Provide the [x, y] coordinate of the cell's center where the given text is located.  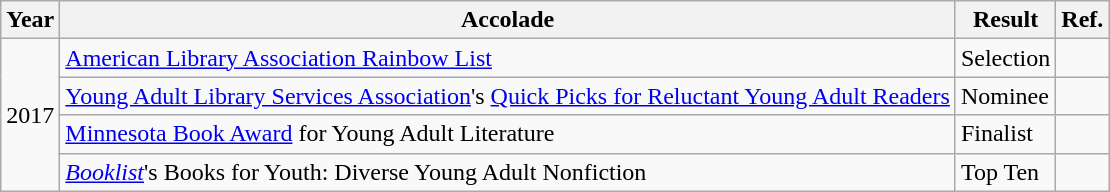
Top Ten [1005, 172]
American Library Association Rainbow List [508, 58]
Ref. [1082, 20]
Nominee [1005, 96]
Selection [1005, 58]
Booklist's Books for Youth: Diverse Young Adult Nonfiction [508, 172]
Result [1005, 20]
2017 [30, 115]
Finalist [1005, 134]
Young Adult Library Services Association's Quick Picks for Reluctant Young Adult Readers [508, 96]
Accolade [508, 20]
Minnesota Book Award for Young Adult Literature [508, 134]
Year [30, 20]
